Search for the cell housing the specified text and yield its [X, Y] center coordinate. 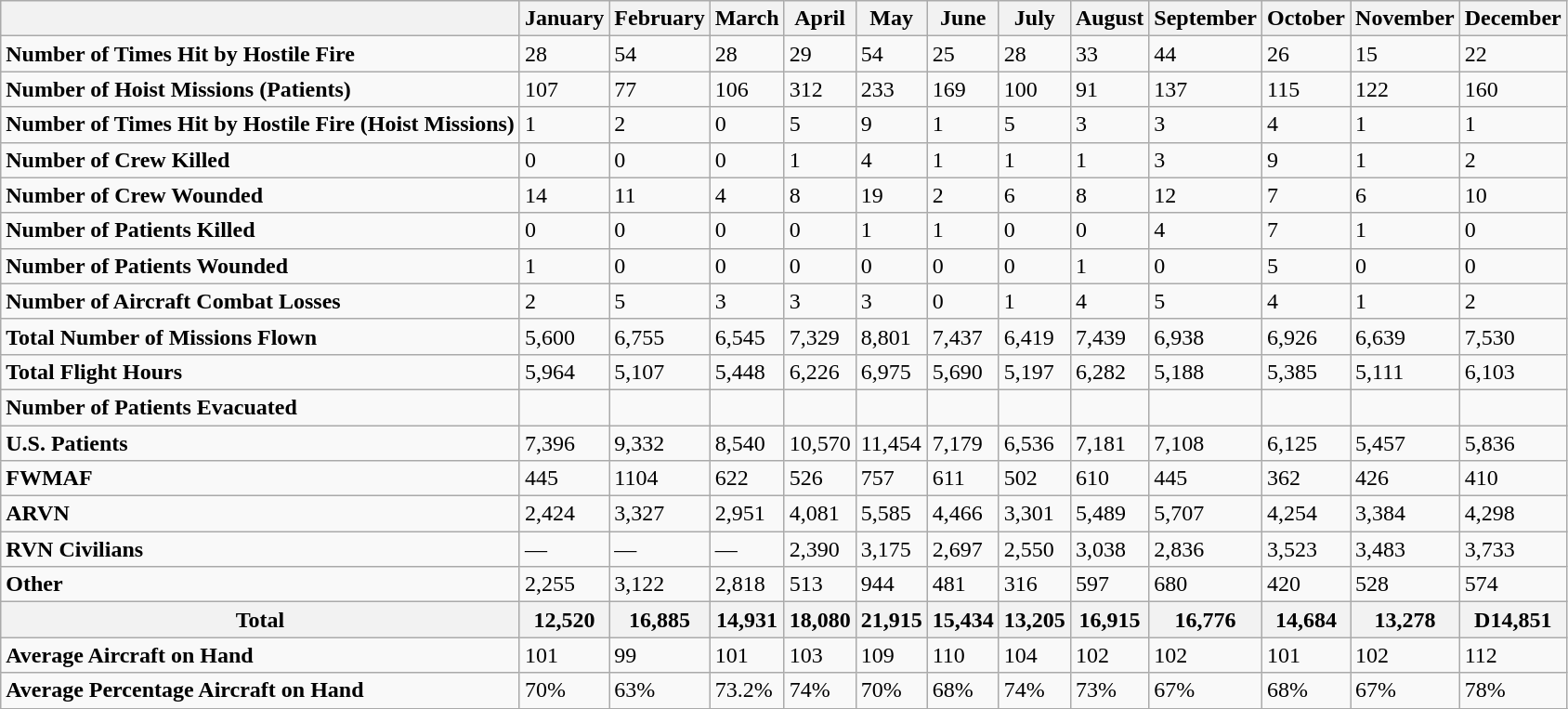
502 [1035, 479]
4,254 [1306, 514]
6,125 [1306, 443]
7,439 [1109, 336]
U.S. Patients [260, 443]
99 [660, 655]
5,585 [892, 514]
3,122 [660, 584]
3,038 [1109, 549]
September [1206, 19]
2,836 [1206, 549]
14,684 [1306, 620]
426 [1405, 479]
8,540 [747, 443]
Number of Hoist Missions (Patients) [260, 89]
78% [1512, 690]
33 [1109, 54]
FWMAF [260, 479]
6,536 [1035, 443]
160 [1512, 89]
6,545 [747, 336]
October [1306, 19]
12 [1206, 195]
137 [1206, 89]
5,107 [660, 372]
16,915 [1109, 620]
112 [1512, 655]
13,278 [1405, 620]
6,938 [1206, 336]
Number of Patients Killed [260, 230]
6,419 [1035, 336]
528 [1405, 584]
680 [1206, 584]
5,448 [747, 372]
2,424 [564, 514]
944 [892, 584]
11,454 [892, 443]
7,179 [962, 443]
63% [660, 690]
115 [1306, 89]
3,175 [892, 549]
2,951 [747, 514]
110 [962, 655]
D14,851 [1512, 620]
1104 [660, 479]
6,926 [1306, 336]
Number of Crew Wounded [260, 195]
77 [660, 89]
410 [1512, 479]
5,707 [1206, 514]
2,818 [747, 584]
611 [962, 479]
12,520 [564, 620]
6,226 [819, 372]
757 [892, 479]
December [1512, 19]
Number of Patients Wounded [260, 266]
169 [962, 89]
2,697 [962, 549]
610 [1109, 479]
7,530 [1512, 336]
73.2% [747, 690]
February [660, 19]
6,975 [892, 372]
10,570 [819, 443]
3,523 [1306, 549]
109 [892, 655]
7,329 [819, 336]
5,690 [962, 372]
6,755 [660, 336]
3,384 [1405, 514]
Average Aircraft on Hand [260, 655]
2,390 [819, 549]
14,931 [747, 620]
4,466 [962, 514]
73% [1109, 690]
7,108 [1206, 443]
5,197 [1035, 372]
5,836 [1512, 443]
August [1109, 19]
100 [1035, 89]
6,639 [1405, 336]
8,801 [892, 336]
104 [1035, 655]
5,188 [1206, 372]
Total Number of Missions Flown [260, 336]
106 [747, 89]
9,332 [660, 443]
44 [1206, 54]
11 [660, 195]
5,111 [1405, 372]
19 [892, 195]
5,964 [564, 372]
3,733 [1512, 549]
3,483 [1405, 549]
22 [1512, 54]
481 [962, 584]
15 [1405, 54]
March [747, 19]
July [1035, 19]
5,489 [1109, 514]
103 [819, 655]
3,301 [1035, 514]
3,327 [660, 514]
107 [564, 89]
7,437 [962, 336]
Number of Aircraft Combat Losses [260, 301]
122 [1405, 89]
Number of Crew Killed [260, 160]
18,080 [819, 620]
13,205 [1035, 620]
16,776 [1206, 620]
26 [1306, 54]
597 [1109, 584]
April [819, 19]
Number of Times Hit by Hostile Fire (Hoist Missions) [260, 125]
June [962, 19]
Total Flight Hours [260, 372]
7,396 [564, 443]
10 [1512, 195]
5,600 [564, 336]
420 [1306, 584]
16,885 [660, 620]
4,081 [819, 514]
513 [819, 584]
25 [962, 54]
ARVN [260, 514]
6,103 [1512, 372]
21,915 [892, 620]
4,298 [1512, 514]
526 [819, 479]
Other [260, 584]
Number of Patients Evacuated [260, 407]
Number of Times Hit by Hostile Fire [260, 54]
November [1405, 19]
622 [747, 479]
Total [260, 620]
233 [892, 89]
29 [819, 54]
May [892, 19]
7,181 [1109, 443]
6,282 [1109, 372]
Average Percentage Aircraft on Hand [260, 690]
316 [1035, 584]
5,385 [1306, 372]
14 [564, 195]
91 [1109, 89]
5,457 [1405, 443]
312 [819, 89]
2,255 [564, 584]
2,550 [1035, 549]
574 [1512, 584]
15,434 [962, 620]
362 [1306, 479]
January [564, 19]
RVN Civilians [260, 549]
